Return (x, y) of the center of cell containing provided text 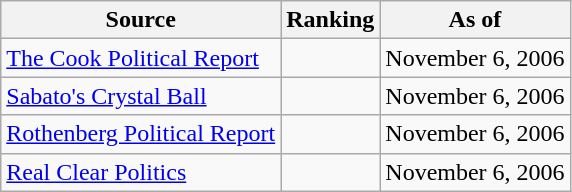
As of (475, 20)
Rothenberg Political Report (141, 134)
Real Clear Politics (141, 172)
Ranking (330, 20)
Sabato's Crystal Ball (141, 96)
Source (141, 20)
The Cook Political Report (141, 58)
